Scan for the cell matching the given text and deliver its [X, Y] coordinate at center. 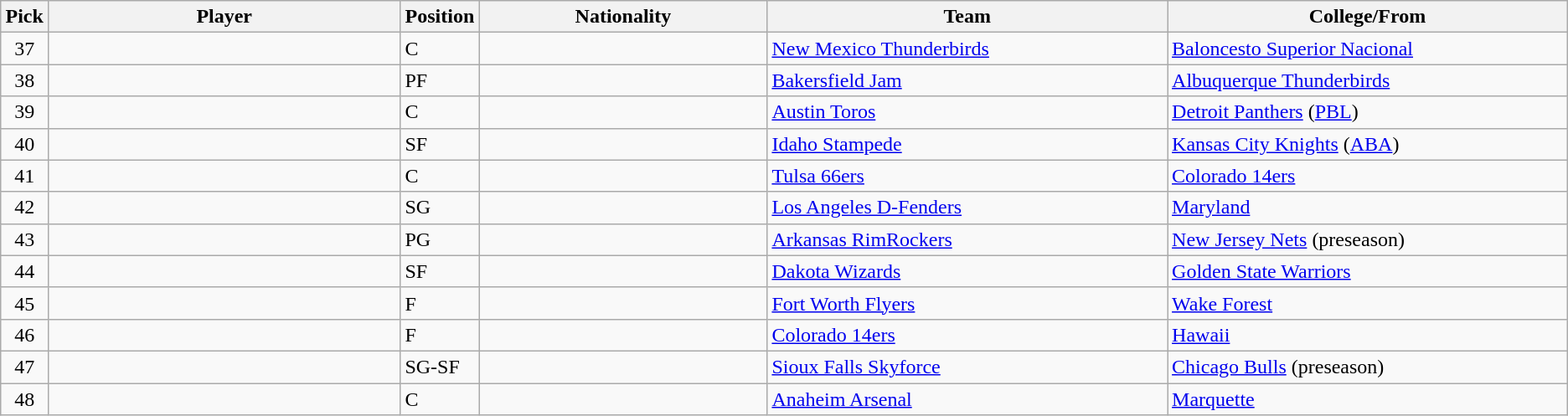
Hawaii [1368, 335]
Dakota Wizards [967, 271]
44 [25, 271]
Position [440, 17]
Pick [25, 17]
SG-SF [440, 367]
Bakersfield Jam [967, 80]
SG [440, 208]
Golden State Warriors [1368, 271]
Arkansas RimRockers [967, 239]
43 [25, 239]
Kansas City Knights (ABA) [1368, 144]
Maryland [1368, 208]
New Mexico Thunderbirds [967, 49]
42 [25, 208]
Los Angeles D-Fenders [967, 208]
Detroit Panthers (PBL) [1368, 112]
Sioux Falls Skyforce [967, 367]
46 [25, 335]
Austin Toros [967, 112]
40 [25, 144]
Wake Forest [1368, 303]
Tulsa 66ers [967, 176]
Player [224, 17]
College/From [1368, 17]
Baloncesto Superior Nacional [1368, 49]
38 [25, 80]
Team [967, 17]
45 [25, 303]
PG [440, 239]
Chicago Bulls (preseason) [1368, 367]
39 [25, 112]
Anaheim Arsenal [967, 399]
New Jersey Nets (preseason) [1368, 239]
Idaho Stampede [967, 144]
48 [25, 399]
41 [25, 176]
Albuquerque Thunderbirds [1368, 80]
47 [25, 367]
37 [25, 49]
Fort Worth Flyers [967, 303]
PF [440, 80]
Nationality [623, 17]
Marquette [1368, 399]
